Provide the [x, y] coordinate of the cell's center where the given text is located.  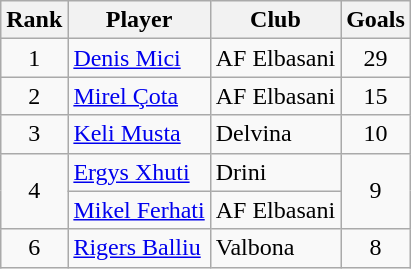
1 [34, 58]
29 [376, 58]
Valbona [275, 248]
Keli Musta [139, 134]
Player [139, 20]
Mirel Çota [139, 96]
Denis Mici [139, 58]
Rigers Balliu [139, 248]
9 [376, 191]
8 [376, 248]
10 [376, 134]
Ergys Xhuti [139, 172]
Rank [34, 20]
15 [376, 96]
Club [275, 20]
Mikel Ferhati [139, 210]
2 [34, 96]
6 [34, 248]
Delvina [275, 134]
3 [34, 134]
Goals [376, 20]
Drini [275, 172]
4 [34, 191]
